Detect which cell encompasses the target text, then output its [X, Y] center coordinate. 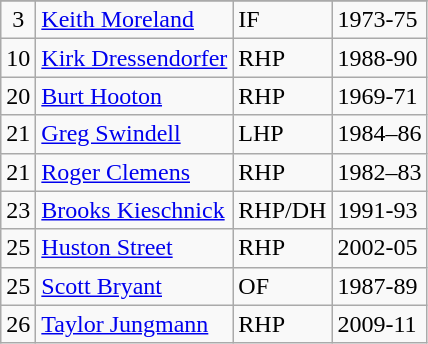
RHP/DH [282, 210]
Taylor Jungmann [134, 324]
20 [18, 96]
Scott Bryant [134, 286]
Keith Moreland [134, 20]
3 [18, 20]
1973-75 [380, 20]
OF [282, 286]
26 [18, 324]
Greg Swindell [134, 134]
Roger Clemens [134, 172]
2009-11 [380, 324]
1988-90 [380, 58]
IF [282, 20]
1982–83 [380, 172]
10 [18, 58]
2002-05 [380, 248]
1969-71 [380, 96]
23 [18, 210]
1987-89 [380, 286]
Kirk Dressendorfer [134, 58]
Huston Street [134, 248]
LHP [282, 134]
1984–86 [380, 134]
Brooks Kieschnick [134, 210]
Burt Hooton [134, 96]
1991-93 [380, 210]
